Pinpoint the cell where the given text exists, returning its [x, y] midpoint coordinate. 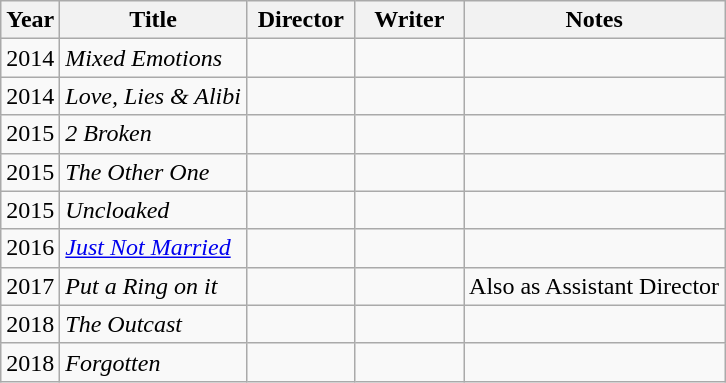
Forgotten [154, 362]
Uncloaked [154, 210]
Year [30, 20]
Director [300, 20]
Title [154, 20]
2 Broken [154, 134]
Mixed Emotions [154, 58]
2016 [30, 248]
The Other One [154, 172]
Notes [594, 20]
Also as Assistant Director [594, 286]
Just Not Married [154, 248]
Writer [410, 20]
Love, Lies & Alibi [154, 96]
The Outcast [154, 324]
Put a Ring on it [154, 286]
2017 [30, 286]
